Search for the cell housing the specified text and yield its [x, y] center coordinate. 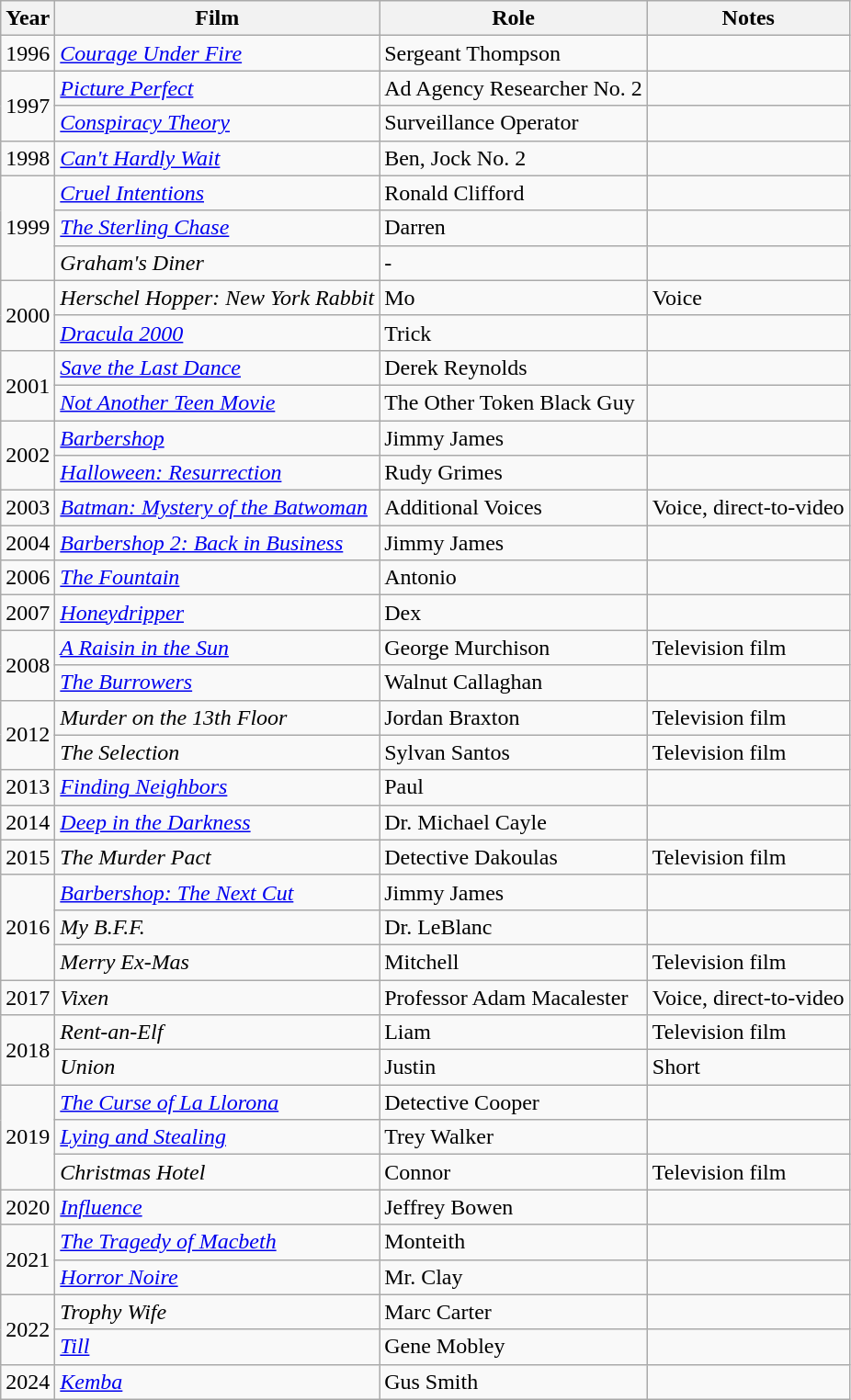
Till [217, 1347]
Influence [217, 1207]
2016 [28, 927]
The Curse of La Llorona [217, 1102]
Halloween: Resurrection [217, 473]
Film [217, 18]
Walnut Callaghan [514, 683]
Barbershop 2: Back in Business [217, 543]
Notes [748, 18]
Mr. Clay [514, 1277]
2021 [28, 1259]
Surveillance Operator [514, 123]
2004 [28, 543]
2022 [28, 1329]
Murder on the 13th Floor [217, 717]
Batman: Mystery of the Batwoman [217, 508]
2006 [28, 578]
Dracula 2000 [217, 333]
Courage Under Fire [217, 53]
2024 [28, 1382]
Gus Smith [514, 1382]
Dr. Michael Cayle [514, 822]
Mo [514, 298]
Mitchell [514, 962]
2019 [28, 1137]
The Fountain [217, 578]
Gene Mobley [514, 1347]
2018 [28, 1050]
Barbershop [217, 438]
Year [28, 18]
Union [217, 1067]
Barbershop: The Next Cut [217, 892]
Deep in the Darkness [217, 822]
1997 [28, 106]
Vixen [217, 997]
Short [748, 1067]
2017 [28, 997]
1996 [28, 53]
Monteith [514, 1242]
Rent-an-Elf [217, 1033]
Connor [514, 1172]
Finding Neighbors [217, 787]
The Other Token Black Guy [514, 402]
Ben, Jock No. 2 [514, 158]
2020 [28, 1207]
2008 [28, 665]
Herschel Hopper: New York Rabbit [217, 298]
Dex [514, 613]
Ronald Clifford [514, 193]
Professor Adam Macalester [514, 997]
Jeffrey Bowen [514, 1207]
Lying and Stealing [217, 1137]
Trophy Wife [217, 1312]
Detective Dakoulas [514, 857]
2014 [28, 822]
Justin [514, 1067]
Kemba [217, 1382]
Graham's Diner [217, 263]
- [514, 263]
2000 [28, 315]
Darren [514, 228]
Sergeant Thompson [514, 53]
Cruel Intentions [217, 193]
2012 [28, 735]
Ad Agency Researcher No. 2 [514, 88]
My B.F.F. [217, 927]
The Sterling Chase [217, 228]
Trick [514, 333]
Paul [514, 787]
The Murder Pact [217, 857]
Save the Last Dance [217, 367]
Picture Perfect [217, 88]
Additional Voices [514, 508]
Liam [514, 1033]
Derek Reynolds [514, 367]
Trey Walker [514, 1137]
Voice [748, 298]
Horror Noire [217, 1277]
1998 [28, 158]
Can't Hardly Wait [217, 158]
Merry Ex-Mas [217, 962]
2007 [28, 613]
2003 [28, 508]
Role [514, 18]
Not Another Teen Movie [217, 402]
2001 [28, 385]
The Burrowers [217, 683]
Christmas Hotel [217, 1172]
Dr. LeBlanc [514, 927]
A Raisin in the Sun [217, 648]
The Selection [217, 752]
Rudy Grimes [514, 473]
Detective Cooper [514, 1102]
Honeydripper [217, 613]
George Murchison [514, 648]
Conspiracy Theory [217, 123]
2015 [28, 857]
2013 [28, 787]
Sylvan Santos [514, 752]
Marc Carter [514, 1312]
2002 [28, 456]
Jordan Braxton [514, 717]
Antonio [514, 578]
The Tragedy of Macbeth [217, 1242]
1999 [28, 228]
